Scan for the cell matching the given text and deliver its [X, Y] coordinate at center. 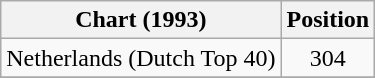
Netherlands (Dutch Top 40) [141, 58]
Position [328, 20]
304 [328, 58]
Chart (1993) [141, 20]
